Output the (X, Y) coordinate of the center of the cell containing the given text.  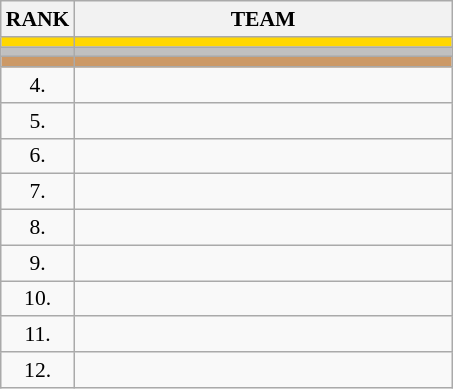
TEAM (262, 19)
8. (38, 228)
11. (38, 335)
6. (38, 156)
5. (38, 121)
12. (38, 370)
RANK (38, 19)
9. (38, 263)
4. (38, 85)
10. (38, 299)
7. (38, 192)
